Provide the [x, y] coordinate of the cell's center where the given text is located.  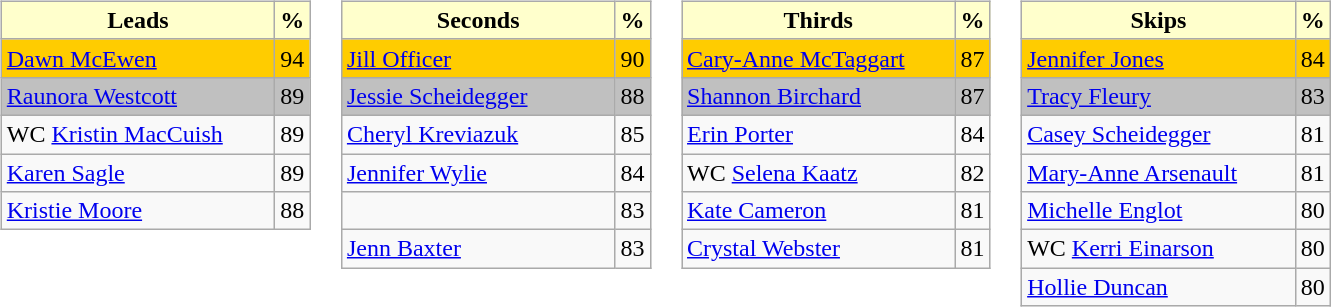
94 [292, 58]
Dawn McEwen [138, 58]
WC Selena Kaatz [819, 173]
Raunora Westcott [138, 96]
Skips [1159, 20]
Tracy Fleury [1159, 96]
Erin Porter [819, 134]
Crystal Webster [819, 249]
Karen Sagle [138, 173]
Cheryl Kreviazuk [478, 134]
Kate Cameron [819, 211]
85 [632, 134]
Shannon Birchard [819, 96]
Jenn Baxter [478, 249]
Seconds [478, 20]
Mary-Anne Arsenault [1159, 173]
Leads [138, 20]
Hollie Duncan [1159, 287]
Michelle Englot [1159, 211]
Jennifer Jones [1159, 58]
82 [972, 173]
Casey Scheidegger [1159, 134]
Thirds [819, 20]
Jill Officer [478, 58]
Cary-Anne McTaggart [819, 58]
WC Kerri Einarson [1159, 249]
Jennifer Wylie [478, 173]
Jessie Scheidegger [478, 96]
WC Kristin MacCuish [138, 134]
Kristie Moore [138, 211]
90 [632, 58]
